Scan for the cell matching the given text and deliver its (x, y) coordinate at center. 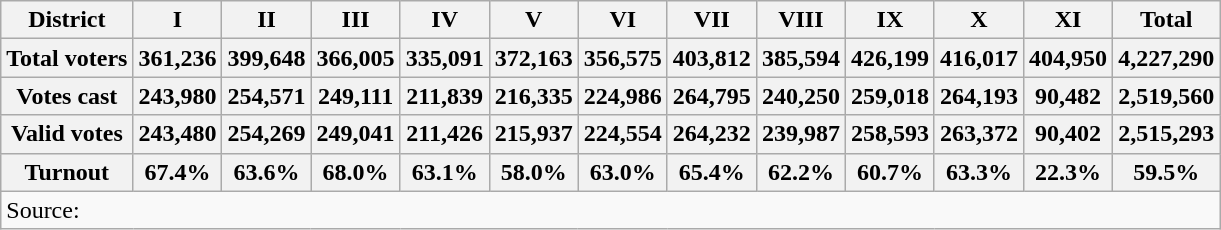
V (534, 20)
22.3% (1068, 172)
361,236 (178, 58)
216,335 (534, 96)
Total voters (67, 58)
District (67, 20)
2,519,560 (1166, 96)
264,193 (978, 96)
Votes cast (67, 96)
254,269 (266, 134)
90,482 (1068, 96)
63.0% (622, 172)
I (178, 20)
249,111 (356, 96)
4,227,290 (1166, 58)
211,426 (444, 134)
X (978, 20)
IV (444, 20)
264,232 (712, 134)
254,571 (266, 96)
335,091 (444, 58)
Source: (610, 210)
385,594 (800, 58)
Turnout (67, 172)
263,372 (978, 134)
416,017 (978, 58)
240,250 (800, 96)
63.1% (444, 172)
356,575 (622, 58)
60.7% (890, 172)
VII (712, 20)
366,005 (356, 58)
Valid votes (67, 134)
III (356, 20)
59.5% (1166, 172)
VI (622, 20)
264,795 (712, 96)
259,018 (890, 96)
Total (1166, 20)
239,987 (800, 134)
IX (890, 20)
62.2% (800, 172)
224,554 (622, 134)
258,593 (890, 134)
426,199 (890, 58)
63.6% (266, 172)
90,402 (1068, 134)
243,480 (178, 134)
67.4% (178, 172)
224,986 (622, 96)
403,812 (712, 58)
VIII (800, 20)
249,041 (356, 134)
XI (1068, 20)
399,648 (266, 58)
215,937 (534, 134)
2,515,293 (1166, 134)
63.3% (978, 172)
68.0% (356, 172)
65.4% (712, 172)
243,980 (178, 96)
372,163 (534, 58)
404,950 (1068, 58)
211,839 (444, 96)
II (266, 20)
58.0% (534, 172)
